Locate the cell with the specified text and output its (X, Y) center coordinate. 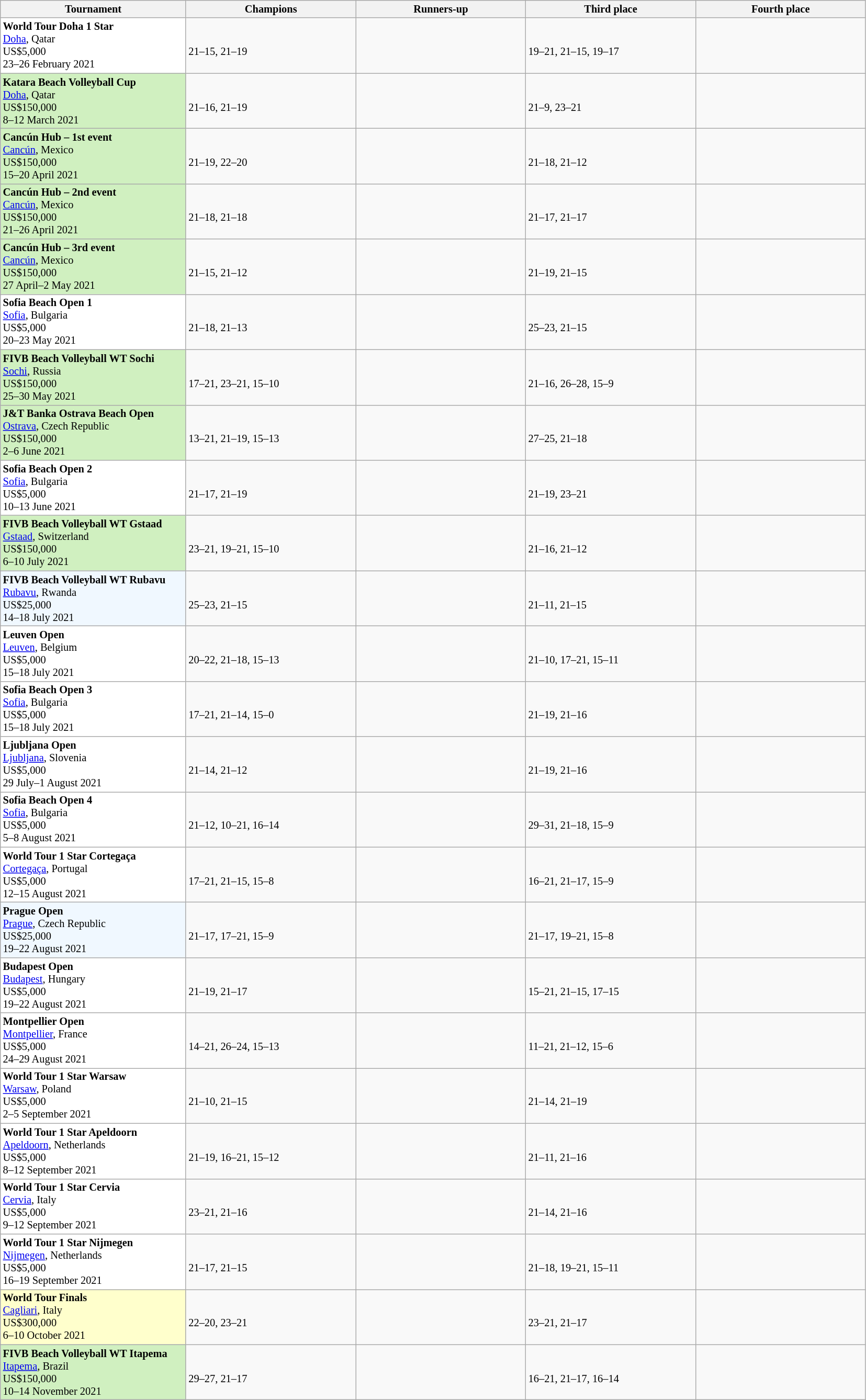
16–21, 21–17, 15–9 (611, 875)
19–21, 21–15, 19–17 (611, 46)
21–17, 17–21, 15–9 (271, 930)
21–19, 22–20 (271, 156)
21–17, 19–21, 15–8 (611, 930)
Katara Beach Volleyball CupDoha, QatarUS$150,0008–12 March 2021 (93, 101)
Third place (611, 9)
21–18, 21–13 (271, 322)
21–11, 21–15 (611, 599)
21–19, 16–21, 15–12 (271, 1151)
21–9, 23–21 (611, 101)
FIVB Beach Volleyball WT RubavuRubavu, RwandaUS$25,00014–18 July 2021 (93, 599)
13–21, 21–19, 15–13 (271, 433)
Cancún Hub – 1st eventCancún, MexicoUS$150,00015–20 April 2021 (93, 156)
World Tour 1 Star CortegaçaCortegaça, PortugalUS$5,00012–15 August 2021 (93, 875)
17–21, 21–15, 15–8 (271, 875)
FIVB Beach Volleyball WT ItapemaItapema, BrazilUS$150,00010–14 November 2021 (93, 1372)
21–18, 21–18 (271, 211)
16–21, 21–17, 16–14 (611, 1372)
Leuven OpenLeuven, BelgiumUS$5,00015–18 July 2021 (93, 653)
23–21, 21–16 (271, 1206)
21–16, 21–12 (611, 543)
Sofia Beach Open 2Sofia, BulgariaUS$5,00010–13 June 2021 (93, 488)
Sofia Beach Open 1Sofia, BulgariaUS$5,00020–23 May 2021 (93, 322)
World Tour FinalsCagliari, ItalyUS$300,0006–10 October 2021 (93, 1317)
21–10, 17–21, 15–11 (611, 653)
27–25, 21–18 (611, 433)
21–14, 21–16 (611, 1206)
Budapest OpenBudapest, HungaryUS$5,00019–22 August 2021 (93, 985)
FIVB Beach Volleyball WT SochiSochi, RussiaUS$150,00025–30 May 2021 (93, 377)
Sofia Beach Open 3Sofia, BulgariaUS$5,00015–18 July 2021 (93, 709)
14–21, 26–24, 15–13 (271, 1041)
J&T Banka Ostrava Beach OpenOstrava, Czech RepublicUS$150,0002–6 June 2021 (93, 433)
21–14, 21–12 (271, 764)
Cancún Hub – 3rd eventCancún, MexicoUS$150,00027 April–2 May 2021 (93, 267)
21–18, 19–21, 15–11 (611, 1261)
Montpellier OpenMontpellier, FranceUS$5,00024–29 August 2021 (93, 1041)
20–22, 21–18, 15–13 (271, 653)
21–17, 21–19 (271, 488)
FIVB Beach Volleyball WT GstaadGstaad, SwitzerlandUS$150,0006–10 July 2021 (93, 543)
17–21, 21–14, 15–0 (271, 709)
15–21, 21–15, 17–15 (611, 985)
21–16, 26–28, 15–9 (611, 377)
Runners-up (441, 9)
11–21, 21–12, 15–6 (611, 1041)
21–15, 21–19 (271, 46)
21–19, 21–15 (611, 267)
23–21, 21–17 (611, 1317)
21–19, 23–21 (611, 488)
21–17, 21–15 (271, 1261)
21–17, 21–17 (611, 211)
22–20, 23–21 (271, 1317)
Prague OpenPrague, Czech RepublicUS$25,00019–22 August 2021 (93, 930)
21–10, 21–15 (271, 1096)
23–21, 19–21, 15–10 (271, 543)
29–27, 21–17 (271, 1372)
21–15, 21–12 (271, 267)
World Tour Doha 1 StarDoha, QatarUS$5,00023–26 February 2021 (93, 46)
21–14, 21–19 (611, 1096)
29–31, 21–18, 15–9 (611, 819)
World Tour 1 Star ApeldoornApeldoorn, NetherlandsUS$5,0008–12 September 2021 (93, 1151)
Tournament (93, 9)
Cancún Hub – 2nd eventCancún, MexicoUS$150,00021–26 April 2021 (93, 211)
Sofia Beach Open 4Sofia, BulgariaUS$5,0005–8 August 2021 (93, 819)
World Tour 1 Star CerviaCervia, ItalyUS$5,0009–12 September 2021 (93, 1206)
21–11, 21–16 (611, 1151)
21–16, 21–19 (271, 101)
21–12, 10–21, 16–14 (271, 819)
World Tour 1 Star WarsawWarsaw, PolandUS$5,0002–5 September 2021 (93, 1096)
Ljubljana OpenLjubljana, SloveniaUS$5,00029 July–1 August 2021 (93, 764)
Fourth place (781, 9)
21–18, 21–12 (611, 156)
17–21, 23–21, 15–10 (271, 377)
Champions (271, 9)
World Tour 1 Star NijmegenNijmegen, NetherlandsUS$5,00016–19 September 2021 (93, 1261)
21–19, 21–17 (271, 985)
